From the cell containing the given text, extract its center point as [X, Y] coordinate. 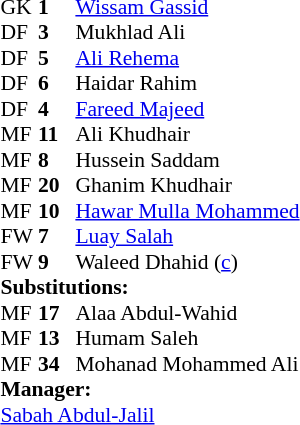
Substitutions: [150, 287]
4 [57, 109]
Haidar Rahim [187, 83]
9 [57, 262]
7 [57, 237]
Mohanad Mohammed Ali [187, 364]
Humam Saleh [187, 339]
10 [57, 211]
11 [57, 135]
Manager: [150, 389]
Fareed Majeed [187, 109]
13 [57, 339]
34 [57, 364]
20 [57, 185]
Waleed Dhahid (c) [187, 262]
Luay Salah [187, 237]
3 [57, 33]
6 [57, 83]
8 [57, 160]
Ghanim Khudhair [187, 185]
Mukhlad Ali [187, 33]
Hussein Saddam [187, 160]
5 [57, 58]
Hawar Mulla Mohammed [187, 211]
17 [57, 313]
Alaa Abdul-Wahid [187, 313]
Ali Khudhair [187, 135]
Ali Rehema [187, 58]
